Find where the given text appears and provide that cell's center as [X, Y] coordinate. 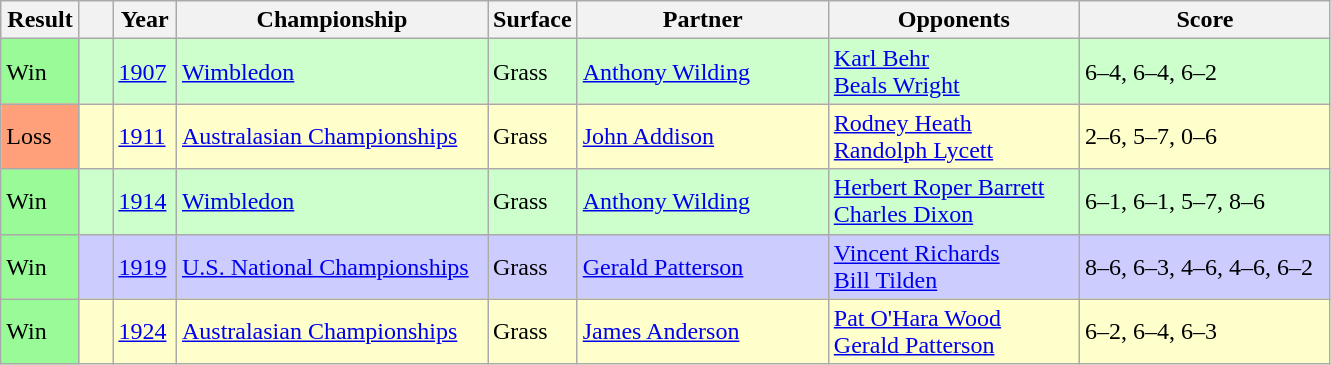
Score [1204, 20]
John Addison [702, 136]
Loss [40, 136]
Vincent Richards Bill Tilden [954, 266]
6–1, 6–1, 5–7, 8–6 [1204, 202]
James Anderson [702, 332]
1924 [145, 332]
Rodney Heath Randolph Lycett [954, 136]
Pat O'Hara Wood Gerald Patterson [954, 332]
Result [40, 20]
2–6, 5–7, 0–6 [1204, 136]
1919 [145, 266]
6–2, 6–4, 6–3 [1204, 332]
Gerald Patterson [702, 266]
Championship [332, 20]
6–4, 6–4, 6–2 [1204, 72]
1914 [145, 202]
Karl Behr Beals Wright [954, 72]
U.S. National Championships [332, 266]
Partner [702, 20]
Herbert Roper Barrett Charles Dixon [954, 202]
1911 [145, 136]
Year [145, 20]
1907 [145, 72]
8–6, 6–3, 4–6, 4–6, 6–2 [1204, 266]
Surface [533, 20]
Opponents [954, 20]
